From the cell containing the given text, extract its center point as (x, y) coordinate. 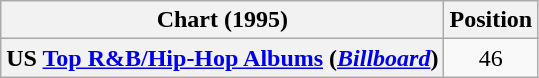
Position (491, 20)
Chart (1995) (222, 20)
46 (491, 58)
US Top R&B/Hip-Hop Albums (Billboard) (222, 58)
